Locate the cell with the specified text and output its [X, Y] center coordinate. 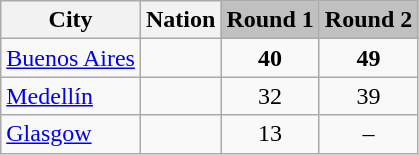
– [368, 134]
Nation [180, 20]
City [71, 20]
40 [270, 58]
Round 2 [368, 20]
Buenos Aires [71, 58]
Glasgow [71, 134]
Medellín [71, 96]
13 [270, 134]
39 [368, 96]
Round 1 [270, 20]
49 [368, 58]
32 [270, 96]
